Capture the cell that displays the provided text and extract its (x, y) central coordinate. 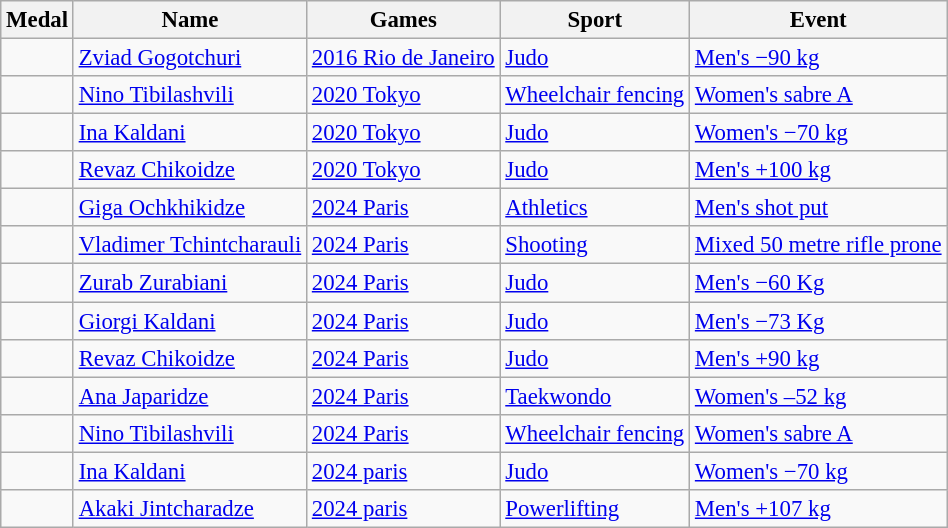
Women's –52 kg (818, 396)
Event (818, 20)
Mixed 50 metre rifle prone (818, 245)
Sport (595, 20)
Athletics (595, 208)
Ana Japaridze (190, 396)
Men's −60 Kg (818, 283)
Taekwondo (595, 396)
Games (404, 20)
Men's shot put (818, 208)
Powerlifting (595, 509)
Giga Ochkhikidze (190, 208)
Medal (38, 20)
Men's −90 kg (818, 58)
Men's +100 kg (818, 170)
Name (190, 20)
Men's +90 kg (818, 358)
Akaki Jintcharadze (190, 509)
Vladimer Tchintcharauli (190, 245)
2016 Rio de Janeiro (404, 58)
Shooting (595, 245)
Men's +107 kg (818, 509)
Giorgi Kaldani (190, 321)
Men's −73 Kg (818, 321)
Zurab Zurabiani (190, 283)
Zviad Gogotchuri (190, 58)
